Extract the [x, y] coordinate from the center of the cell holding the provided text.  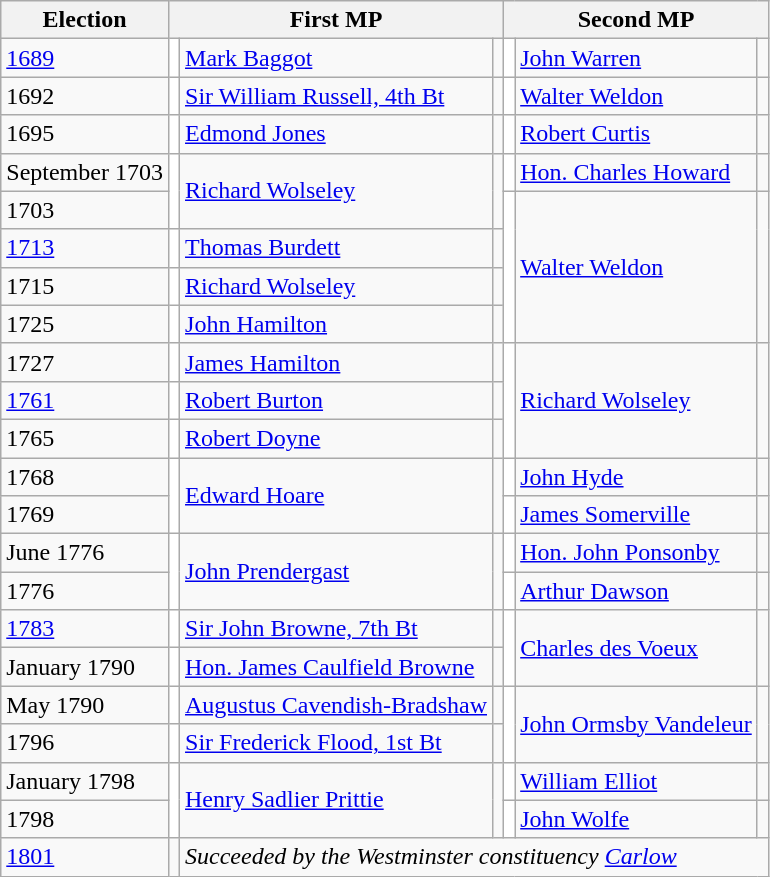
Henry Sadlier Prittie [336, 800]
1796 [85, 743]
1703 [85, 210]
Hon. Charles Howard [636, 172]
1713 [85, 248]
June 1776 [85, 553]
1689 [85, 58]
Edward Hoare [336, 496]
1727 [85, 362]
William Elliot [636, 781]
May 1790 [85, 705]
January 1790 [85, 667]
Sir Frederick Flood, 1st Bt [336, 743]
1715 [85, 286]
John Wolfe [636, 819]
Robert Doyne [336, 438]
Succeeded by the Westminster constituency Carlow [474, 857]
John Hyde [636, 477]
Edmond Jones [336, 134]
John Warren [636, 58]
Augustus Cavendish-Bradshaw [336, 705]
Hon. James Caulfield Browne [336, 667]
September 1703 [85, 172]
Sir William Russell, 4th Bt [336, 96]
1692 [85, 96]
1761 [85, 400]
1725 [85, 324]
First MP [336, 20]
Robert Curtis [636, 134]
John Hamilton [336, 324]
1776 [85, 591]
Mark Baggot [336, 58]
Sir John Browne, 7th Bt [336, 629]
Second MP [636, 20]
1798 [85, 819]
1765 [85, 438]
1783 [85, 629]
1695 [85, 134]
1769 [85, 515]
Election [85, 20]
John Ormsby Vandeleur [636, 724]
James Hamilton [336, 362]
Thomas Burdett [336, 248]
Robert Burton [336, 400]
1801 [85, 857]
Charles des Voeux [636, 648]
James Somerville [636, 515]
Arthur Dawson [636, 591]
Hon. John Ponsonby [636, 553]
John Prendergast [336, 572]
1768 [85, 477]
January 1798 [85, 781]
